Determine the (x, y) coordinate at the center of the cell enclosing the given text.  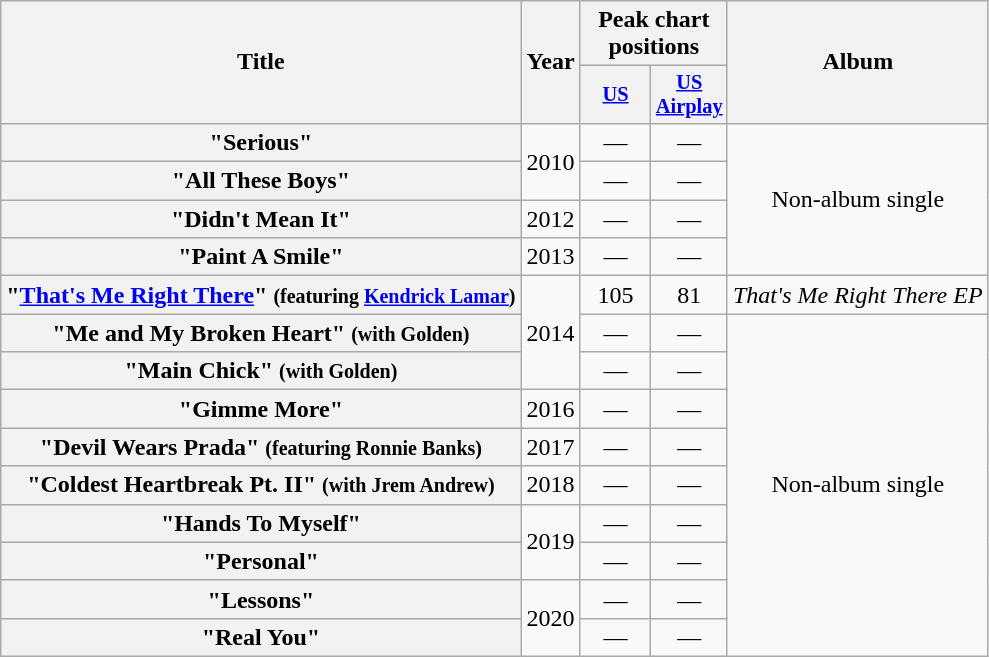
"Me and My Broken Heart" (with Golden) (261, 333)
2018 (550, 485)
USAirplay (689, 95)
"Serious" (261, 142)
81 (689, 295)
"All These Boys" (261, 181)
"Personal" (261, 561)
2020 (550, 618)
2014 (550, 333)
"Didn't Mean It" (261, 219)
"Real You" (261, 637)
US (616, 95)
"Paint A Smile" (261, 257)
"Devil Wears Prada" (featuring Ronnie Banks) (261, 447)
2016 (550, 409)
"Gimme More" (261, 409)
Album (858, 62)
"Coldest Heartbreak Pt. II" (with Jrem Andrew) (261, 485)
105 (616, 295)
That's Me Right There EP (858, 295)
Title (261, 62)
2012 (550, 219)
2013 (550, 257)
2017 (550, 447)
Year (550, 62)
"Lessons" (261, 599)
"Main Chick" (with Golden) (261, 371)
2010 (550, 161)
2019 (550, 542)
"That's Me Right There" (featuring Kendrick Lamar) (261, 295)
Peak chart positions (654, 34)
"Hands To Myself" (261, 523)
